Output the (X, Y) coordinate of the center of the cell containing the given text.  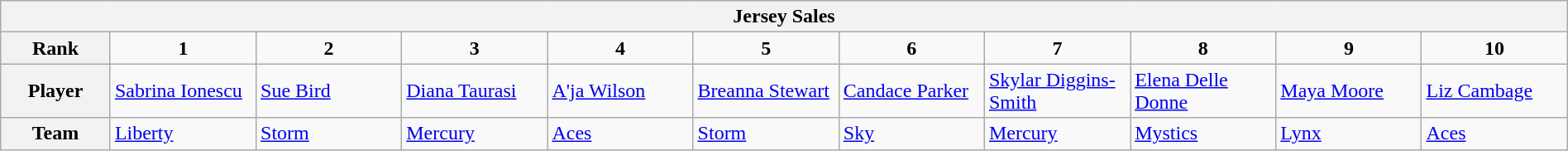
5 (766, 48)
Breanna Stewart (766, 91)
Liz Cambage (1494, 91)
Sky (911, 134)
9 (1349, 48)
3 (475, 48)
Sabrina Ionescu (183, 91)
Player (56, 91)
Rank (56, 48)
2 (329, 48)
Maya Moore (1349, 91)
10 (1494, 48)
Mystics (1203, 134)
Lynx (1349, 134)
A'ja Wilson (620, 91)
6 (911, 48)
Candace Parker (911, 91)
4 (620, 48)
Skylar Diggins-Smith (1057, 91)
Jersey Sales (784, 17)
Elena Delle Donne (1203, 91)
7 (1057, 48)
8 (1203, 48)
1 (183, 48)
Team (56, 134)
Sue Bird (329, 91)
Liberty (183, 134)
Diana Taurasi (475, 91)
